For the text-containing cell, return its midpoint in [x, y] coordinate format. 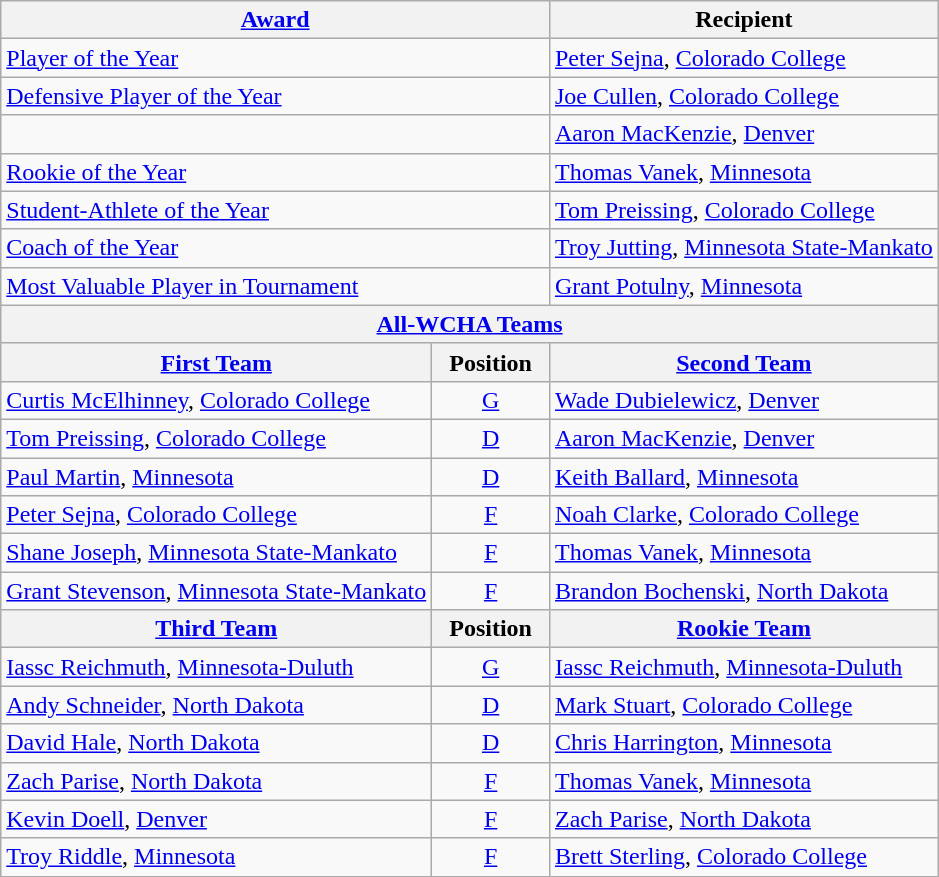
Coach of the Year [276, 248]
Recipient [744, 20]
Grant Potulny, Minnesota [744, 286]
Award [276, 20]
Chris Harrington, Minnesota [744, 743]
Brandon Bochenski, North Dakota [744, 591]
Third Team [216, 629]
Andy Schneider, North Dakota [216, 705]
Shane Joseph, Minnesota State-Mankato [216, 553]
Kevin Doell, Denver [216, 819]
All-WCHA Teams [470, 324]
Curtis McElhinney, Colorado College [216, 400]
Noah Clarke, Colorado College [744, 515]
Rookie of the Year [276, 172]
Player of the Year [276, 58]
Rookie Team [744, 629]
Mark Stuart, Colorado College [744, 705]
Troy Riddle, Minnesota [216, 857]
Joe Cullen, Colorado College [744, 96]
Wade Dubielewicz, Denver [744, 400]
Student-Athlete of the Year [276, 210]
Brett Sterling, Colorado College [744, 857]
Grant Stevenson, Minnesota State-Mankato [216, 591]
Second Team [744, 362]
Most Valuable Player in Tournament [276, 286]
Defensive Player of the Year [276, 96]
First Team [216, 362]
Troy Jutting, Minnesota State-Mankato [744, 248]
Keith Ballard, Minnesota [744, 477]
Paul Martin, Minnesota [216, 477]
David Hale, North Dakota [216, 743]
